Return [X, Y] of the center of cell containing provided text 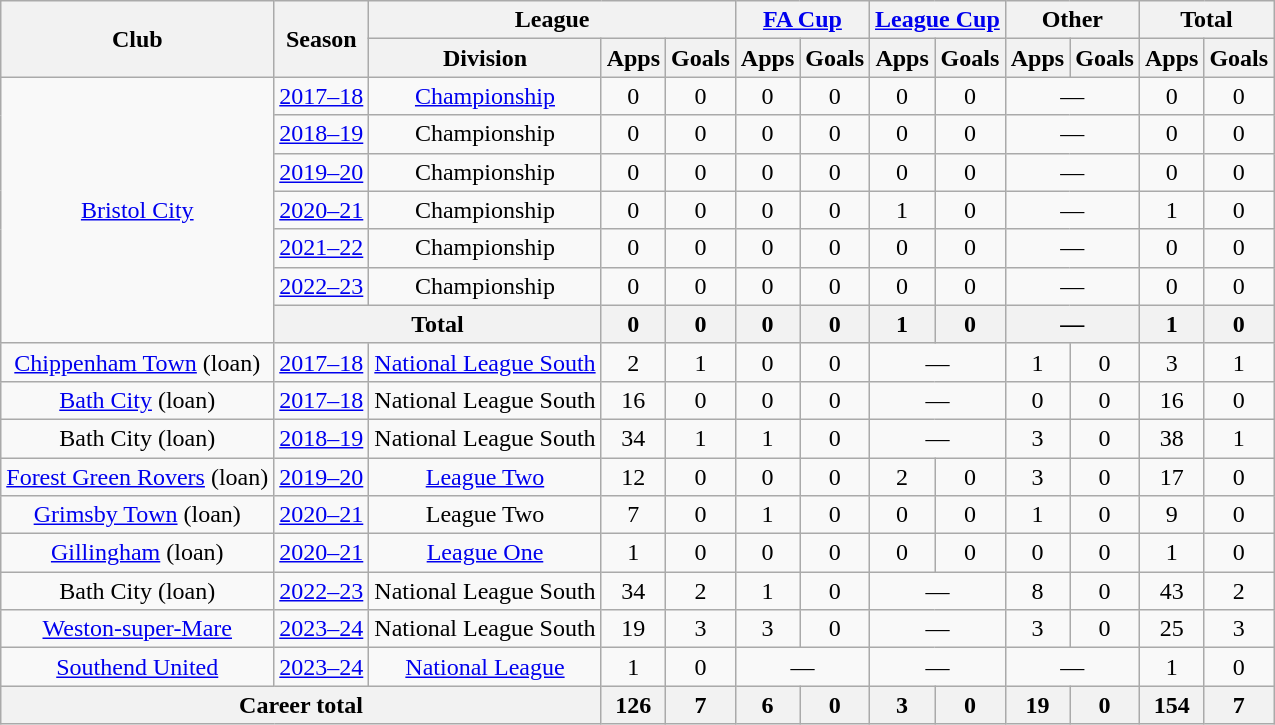
Other [1072, 20]
Southend United [138, 667]
Chippenham Town (loan) [138, 362]
League Cup [938, 20]
8 [1037, 591]
Forest Green Rovers (loan) [138, 477]
League One [485, 553]
National League [485, 667]
League [552, 20]
Bristol City [138, 210]
17 [1171, 477]
Grimsby Town (loan) [138, 515]
25 [1171, 629]
Career total [301, 705]
154 [1171, 705]
43 [1171, 591]
126 [633, 705]
38 [1171, 438]
9 [1171, 515]
FA Cup [802, 20]
6 [767, 705]
Gillingham (loan) [138, 553]
2021–22 [322, 248]
Season [322, 39]
Club [138, 39]
12 [633, 477]
Weston-super-Mare [138, 629]
Division [485, 58]
